Determine the (x, y) coordinate at the center of the cell enclosing the given text.  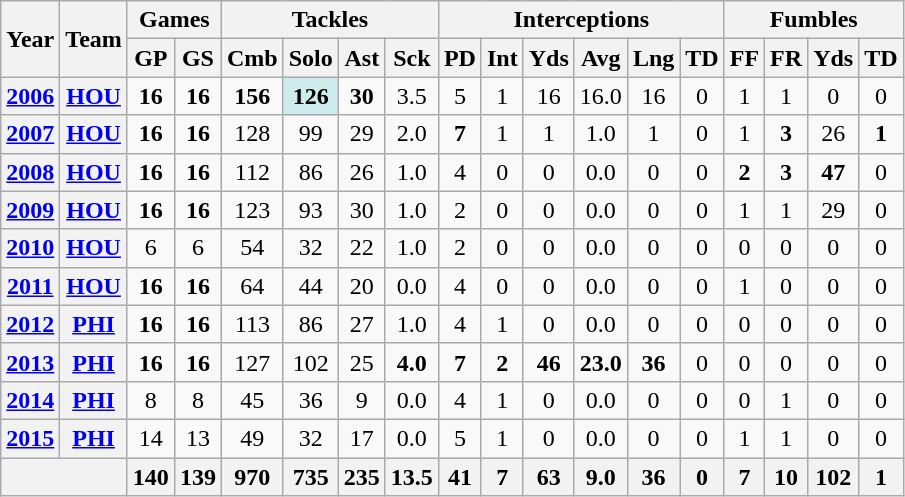
Solo (310, 58)
235 (362, 477)
128 (252, 134)
45 (252, 400)
2.0 (412, 134)
140 (150, 477)
16.0 (600, 96)
Cmb (252, 58)
Games (174, 20)
63 (548, 477)
GS (198, 58)
4.0 (412, 362)
Lng (653, 58)
2008 (30, 172)
139 (198, 477)
44 (310, 286)
10 (786, 477)
93 (310, 210)
156 (252, 96)
22 (362, 248)
970 (252, 477)
9 (362, 400)
FR (786, 58)
Fumbles (814, 20)
Team (94, 39)
2010 (30, 248)
13 (198, 438)
PD (460, 58)
54 (252, 248)
14 (150, 438)
13.5 (412, 477)
2006 (30, 96)
2009 (30, 210)
Year (30, 39)
126 (310, 96)
123 (252, 210)
99 (310, 134)
Ast (362, 58)
41 (460, 477)
113 (252, 324)
2011 (30, 286)
2013 (30, 362)
735 (310, 477)
20 (362, 286)
3.5 (412, 96)
64 (252, 286)
17 (362, 438)
49 (252, 438)
127 (252, 362)
2015 (30, 438)
Interceptions (581, 20)
Sck (412, 58)
23.0 (600, 362)
27 (362, 324)
47 (834, 172)
GP (150, 58)
FF (744, 58)
9.0 (600, 477)
112 (252, 172)
Int (502, 58)
25 (362, 362)
Avg (600, 58)
Tackles (330, 20)
46 (548, 362)
2012 (30, 324)
2007 (30, 134)
2014 (30, 400)
